Capture the cell that displays the provided text and extract its [x, y] central coordinate. 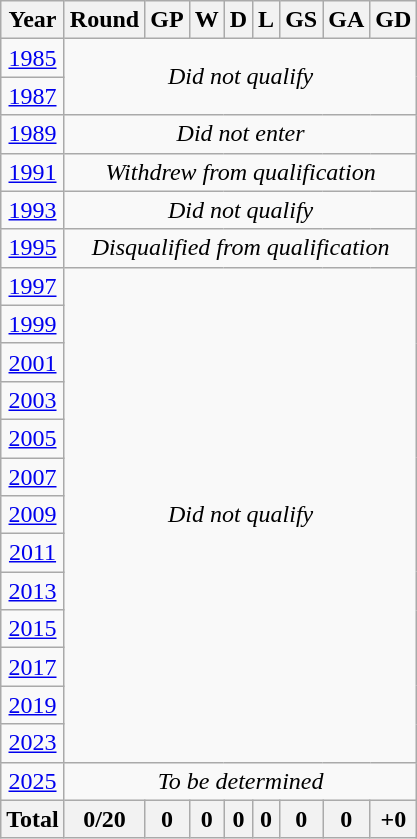
GA [346, 20]
2005 [33, 438]
Total [33, 819]
2011 [33, 553]
1989 [33, 134]
To be determined [240, 781]
GP [167, 20]
1987 [33, 96]
2003 [33, 400]
2013 [33, 591]
2025 [33, 781]
1999 [33, 324]
+0 [394, 819]
2015 [33, 629]
Disqualified from qualification [240, 248]
W [206, 20]
1993 [33, 210]
0/20 [104, 819]
1991 [33, 172]
1985 [33, 58]
1997 [33, 286]
2001 [33, 362]
2017 [33, 667]
2007 [33, 477]
2023 [33, 743]
2009 [33, 515]
Year [33, 20]
Round [104, 20]
L [266, 20]
D [238, 20]
GS [302, 20]
GD [394, 20]
2019 [33, 705]
1995 [33, 248]
Did not enter [240, 134]
Withdrew from qualification [240, 172]
